Return (X, Y) of the center of cell containing provided text 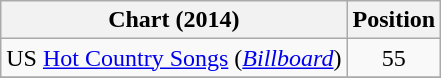
US Hot Country Songs (Billboard) (174, 58)
55 (394, 58)
Chart (2014) (174, 20)
Position (394, 20)
